For the text-containing cell, return its midpoint in [x, y] coordinate format. 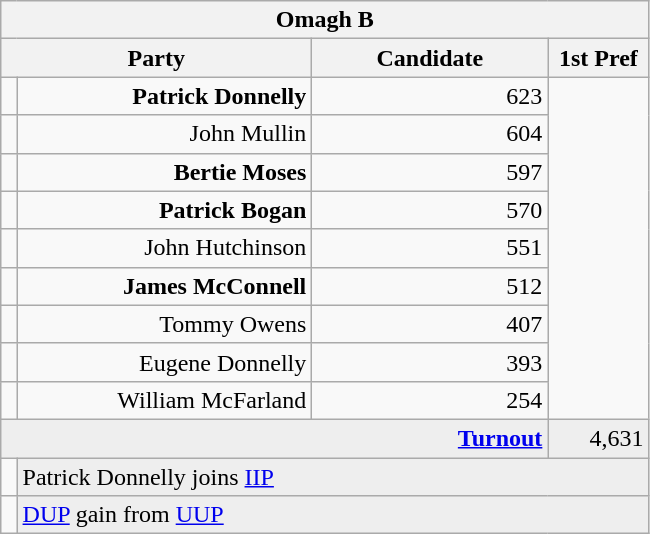
Patrick Donnelly joins IIP [333, 477]
Turnout [274, 438]
512 [430, 286]
4,631 [598, 438]
Bertie Moses [164, 172]
Patrick Bogan [164, 210]
623 [430, 96]
Party [156, 58]
Candidate [430, 58]
254 [430, 400]
William McFarland [164, 400]
Tommy Owens [164, 324]
Eugene Donnelly [164, 362]
393 [430, 362]
551 [430, 248]
604 [430, 134]
1st Pref [598, 58]
407 [430, 324]
John Hutchinson [164, 248]
Patrick Donnelly [164, 96]
597 [430, 172]
DUP gain from UUP [333, 515]
570 [430, 210]
James McConnell [164, 286]
John Mullin [164, 134]
Omagh B [325, 20]
